Extract the [x, y] coordinate from the center of the cell holding the provided text.  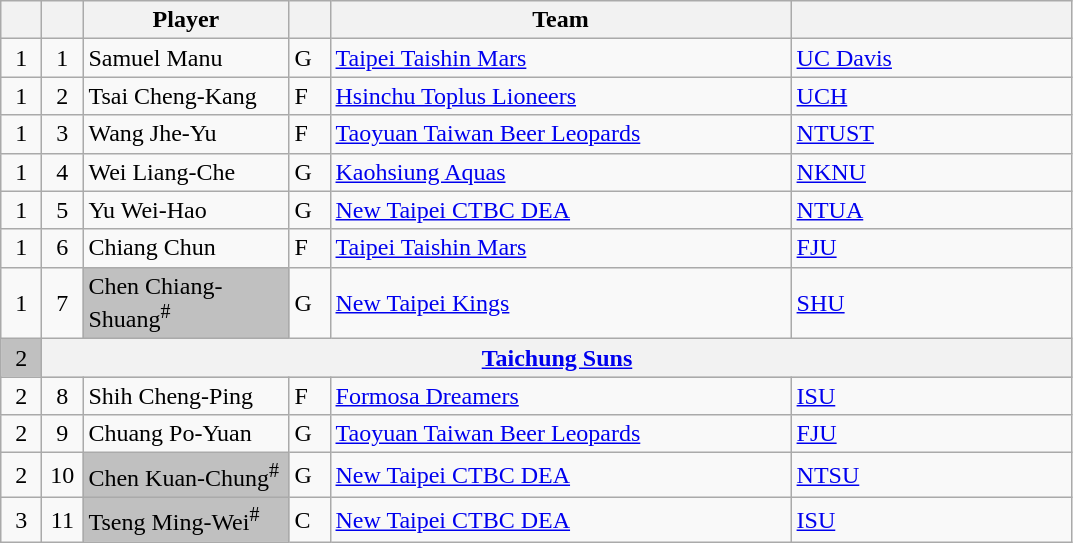
NTUST [932, 134]
Tseng Ming-Wei# [186, 520]
Player [186, 20]
Wei Liang-Che [186, 172]
NTUA [932, 210]
C [310, 520]
Kaohsiung Aquas [560, 172]
8 [62, 396]
SHU [932, 303]
UC Davis [932, 58]
Wang Jhe-Yu [186, 134]
Team [560, 20]
9 [62, 434]
Taichung Suns [557, 358]
5 [62, 210]
Samuel Manu [186, 58]
Chiang Chun [186, 248]
Chen Chiang-Shuang# [186, 303]
6 [62, 248]
4 [62, 172]
Formosa Dreamers [560, 396]
Yu Wei-Hao [186, 210]
Chen Kuan-Chung# [186, 476]
NKNU [932, 172]
11 [62, 520]
Shih Cheng-Ping [186, 396]
Chuang Po-Yuan [186, 434]
Hsinchu Toplus Lioneers [560, 96]
10 [62, 476]
UCH [932, 96]
Tsai Cheng-Kang [186, 96]
7 [62, 303]
New Taipei Kings [560, 303]
NTSU [932, 476]
